Search for the cell housing the specified text and yield its (x, y) center coordinate. 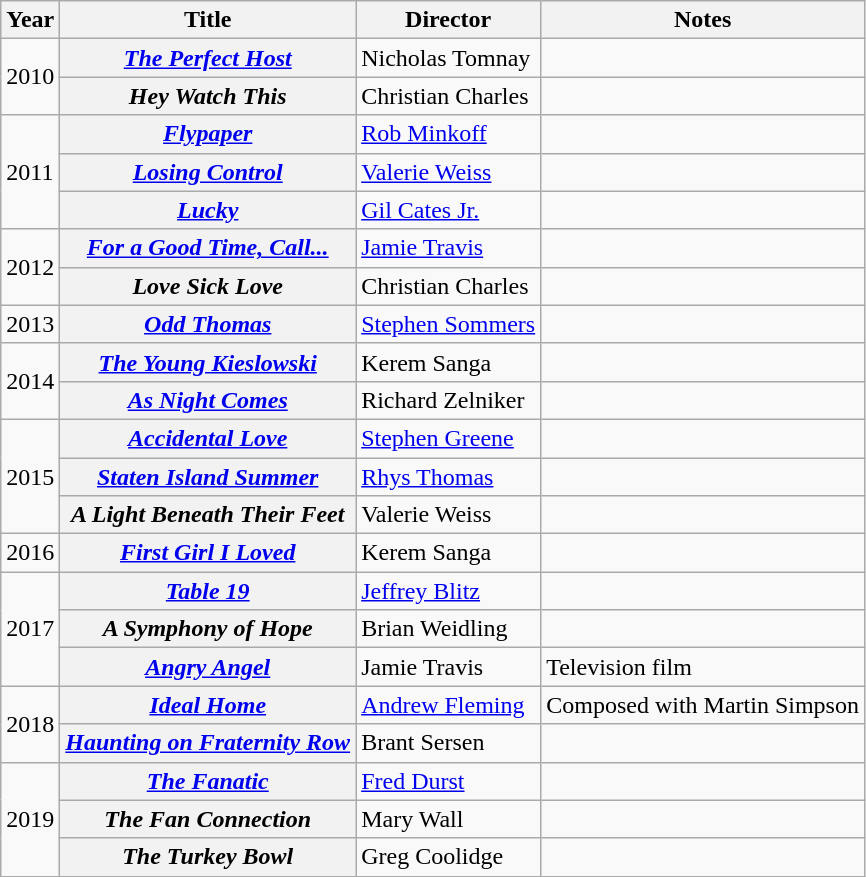
Odd Thomas (208, 324)
Losing Control (208, 172)
Brant Sersen (448, 743)
Year (30, 20)
2018 (30, 724)
Notes (703, 20)
A Light Beneath Their Feet (208, 515)
2019 (30, 819)
Nicholas Tomnay (448, 58)
2011 (30, 172)
Jeffrey Blitz (448, 591)
2012 (30, 267)
Gil Cates Jr. (448, 210)
Ideal Home (208, 705)
Richard Zelniker (448, 400)
Brian Weidling (448, 629)
As Night Comes (208, 400)
Table 19 (208, 591)
Love Sick Love (208, 286)
For a Good Time, Call... (208, 248)
Greg Coolidge (448, 857)
Stephen Sommers (448, 324)
Andrew Fleming (448, 705)
Mary Wall (448, 819)
Hey Watch This (208, 96)
Composed with Martin Simpson (703, 705)
The Perfect Host (208, 58)
Television film (703, 667)
Haunting on Fraternity Row (208, 743)
The Fan Connection (208, 819)
2017 (30, 629)
Rhys Thomas (448, 477)
Rob Minkoff (448, 134)
The Turkey Bowl (208, 857)
Director (448, 20)
2013 (30, 324)
Flypaper (208, 134)
First Girl I Loved (208, 553)
Accidental Love (208, 438)
Angry Angel (208, 667)
2015 (30, 476)
2016 (30, 553)
2014 (30, 381)
Title (208, 20)
Stephen Greene (448, 438)
Lucky (208, 210)
The Young Kieslowski (208, 362)
Staten Island Summer (208, 477)
Fred Durst (448, 781)
The Fanatic (208, 781)
2010 (30, 77)
A Symphony of Hope (208, 629)
